Determine the [X, Y] coordinate at the center of the cell enclosing the given text.  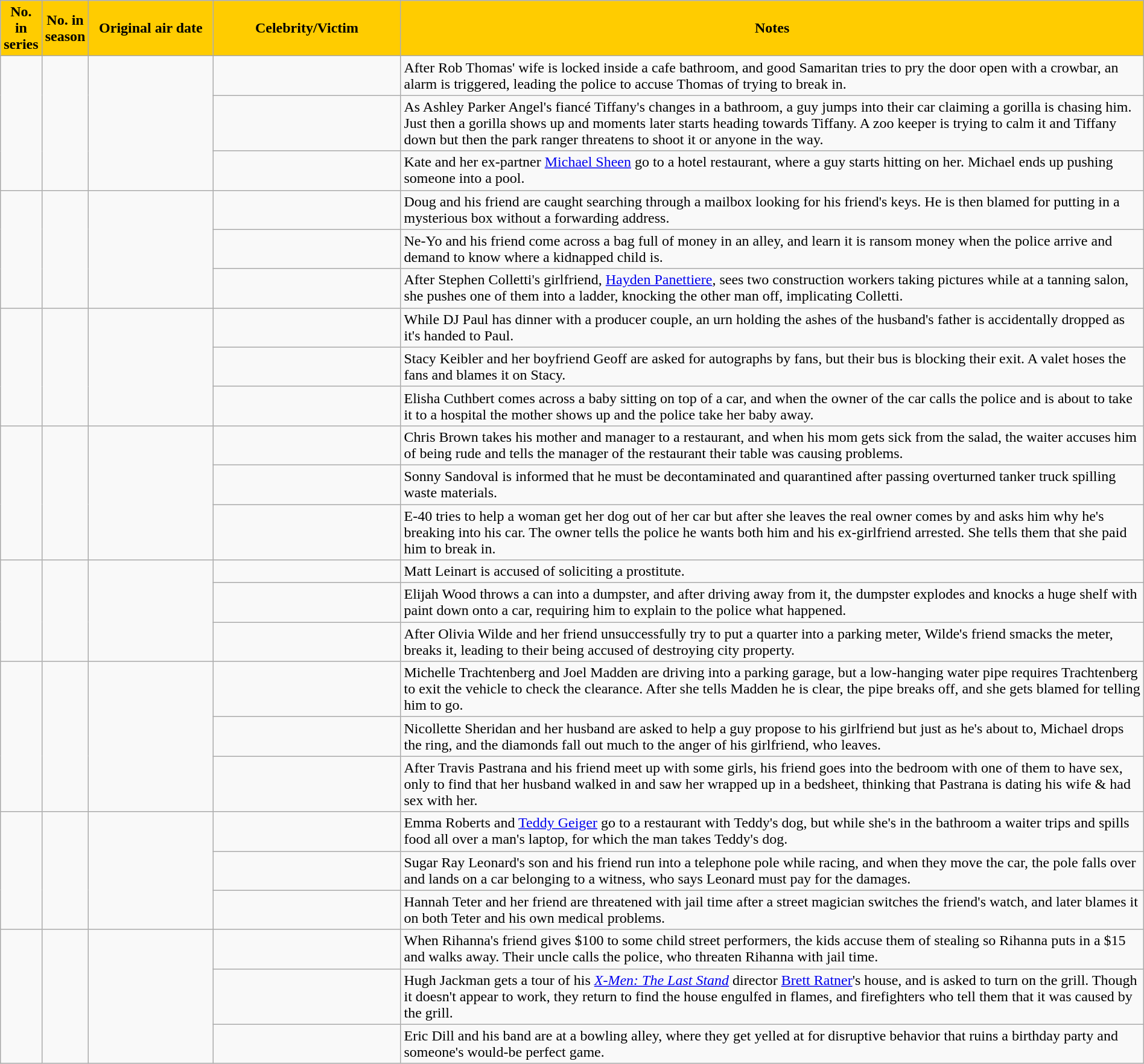
Kate and her ex-partner Michael Sheen go to a hotel restaurant, where a guy starts hitting on her. Michael ends up pushing someone into a pool. [772, 170]
No. inseries [21, 28]
Notes [772, 28]
No. inseason [65, 28]
Celebrity/Victim [307, 28]
While DJ Paul has dinner with a producer couple, an urn holding the ashes of the husband's father is accidentally dropped as it's handed to Paul. [772, 327]
Original air date [151, 28]
Sonny Sandoval is informed that he must be decontaminated and quarantined after passing overturned tanker truck spilling waste materials. [772, 484]
Matt Leinart is accused of soliciting a prostitute. [772, 572]
